Locate the cell with the specified text and output its [X, Y] center coordinate. 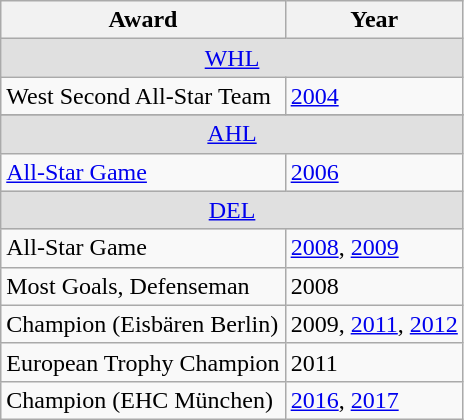
Award [143, 20]
Champion (EHC München) [143, 400]
WHL [232, 58]
European Trophy Champion [143, 362]
Year [374, 20]
2004 [374, 96]
Most Goals, Defenseman [143, 286]
2008, 2009 [374, 248]
2008 [374, 286]
2006 [374, 172]
DEL [232, 210]
2011 [374, 362]
2009, 2011, 2012 [374, 324]
Champion (Eisbären Berlin) [143, 324]
AHL [232, 134]
West Second All-Star Team [143, 96]
2016, 2017 [374, 400]
